Identify which cell holds the provided text, then report its (X, Y) central coordinate. 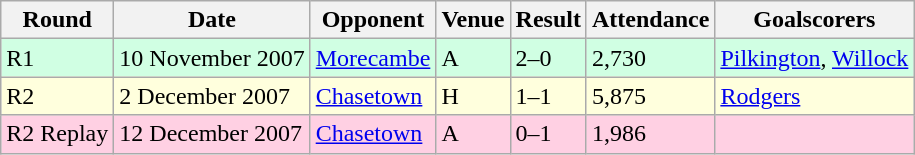
0–1 (548, 134)
10 November 2007 (212, 58)
Goalscorers (814, 20)
Round (58, 20)
Opponent (373, 20)
5,875 (650, 96)
H (473, 96)
2,730 (650, 58)
1–1 (548, 96)
Pilkington, Willock (814, 58)
R2 (58, 96)
Venue (473, 20)
Result (548, 20)
2 December 2007 (212, 96)
R2 Replay (58, 134)
2–0 (548, 58)
R1 (58, 58)
12 December 2007 (212, 134)
Morecambe (373, 58)
1,986 (650, 134)
Attendance (650, 20)
Date (212, 20)
Rodgers (814, 96)
